Detect which cell encompasses the target text, then output its (x, y) center coordinate. 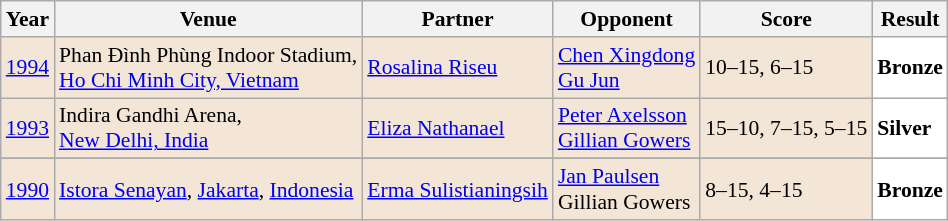
Partner (458, 19)
Indira Gandhi Arena,New Delhi, India (208, 128)
Score (786, 19)
Jan Paulsen Gillian Gowers (626, 190)
Year (28, 19)
Eliza Nathanael (458, 128)
Istora Senayan, Jakarta, Indonesia (208, 190)
Result (910, 19)
10–15, 6–15 (786, 68)
Phan Đình Phùng Indoor Stadium,Ho Chi Minh City, Vietnam (208, 68)
Peter Axelsson Gillian Gowers (626, 128)
1990 (28, 190)
Rosalina Riseu (458, 68)
Opponent (626, 19)
Silver (910, 128)
Venue (208, 19)
1994 (28, 68)
1993 (28, 128)
Erma Sulistianingsih (458, 190)
Chen Xingdong Gu Jun (626, 68)
8–15, 4–15 (786, 190)
15–10, 7–15, 5–15 (786, 128)
